Pinpoint the cell where the given text exists, returning its (x, y) midpoint coordinate. 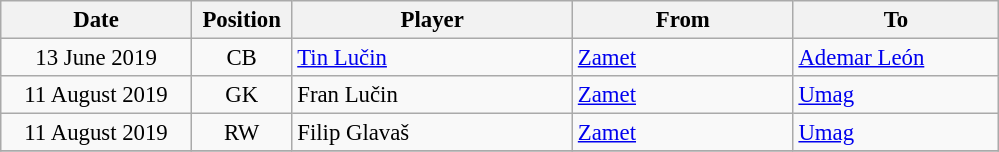
Tin Lučin (432, 58)
RW (242, 133)
Ademar León (896, 58)
CB (242, 58)
13 June 2019 (96, 58)
From (684, 20)
GK (242, 95)
To (896, 20)
Filip Glavaš (432, 133)
Fran Lučin (432, 95)
Position (242, 20)
Player (432, 20)
Date (96, 20)
